Search for the cell housing the specified text and yield its [X, Y] center coordinate. 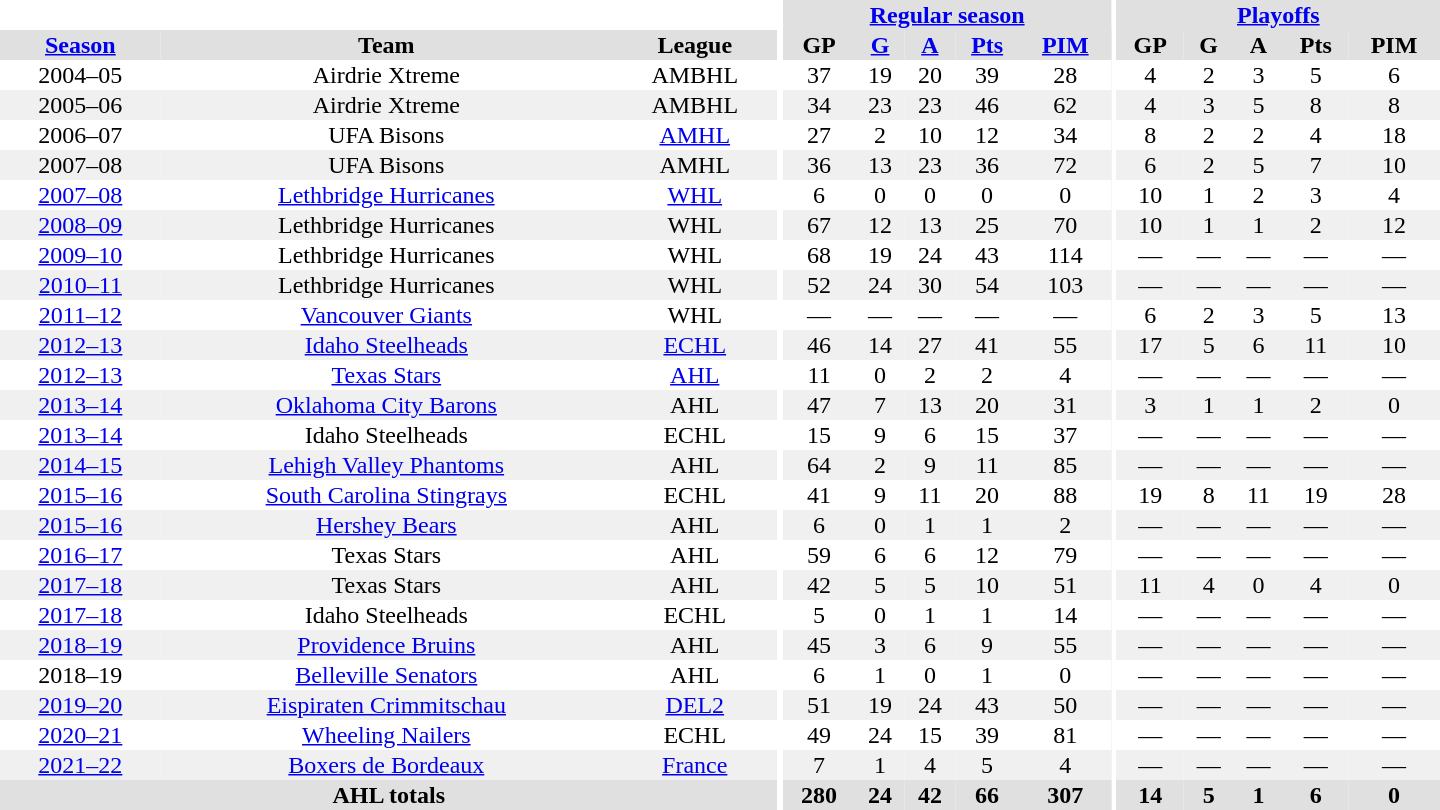
Boxers de Bordeaux [386, 765]
2009–10 [80, 255]
68 [819, 255]
2005–06 [80, 105]
2016–17 [80, 555]
79 [1065, 555]
72 [1065, 165]
66 [988, 795]
2004–05 [80, 75]
85 [1065, 465]
54 [988, 285]
Regular season [947, 15]
2019–20 [80, 705]
2006–07 [80, 135]
France [695, 765]
2014–15 [80, 465]
49 [819, 735]
Providence Bruins [386, 645]
103 [1065, 285]
30 [930, 285]
88 [1065, 495]
52 [819, 285]
18 [1394, 135]
Oklahoma City Barons [386, 405]
Belleville Senators [386, 675]
2020–21 [80, 735]
South Carolina Stingrays [386, 495]
47 [819, 405]
2021–22 [80, 765]
Wheeling Nailers [386, 735]
45 [819, 645]
Playoffs [1278, 15]
62 [1065, 105]
70 [1065, 225]
DEL2 [695, 705]
Season [80, 45]
2008–09 [80, 225]
31 [1065, 405]
81 [1065, 735]
64 [819, 465]
Eispiraten Crimmitschau [386, 705]
Team [386, 45]
307 [1065, 795]
59 [819, 555]
67 [819, 225]
Hershey Bears [386, 525]
25 [988, 225]
2011–12 [80, 315]
50 [1065, 705]
League [695, 45]
Vancouver Giants [386, 315]
17 [1150, 345]
AHL totals [389, 795]
Lehigh Valley Phantoms [386, 465]
114 [1065, 255]
2010–11 [80, 285]
280 [819, 795]
